From the cell containing the given text, extract its center point as [X, Y] coordinate. 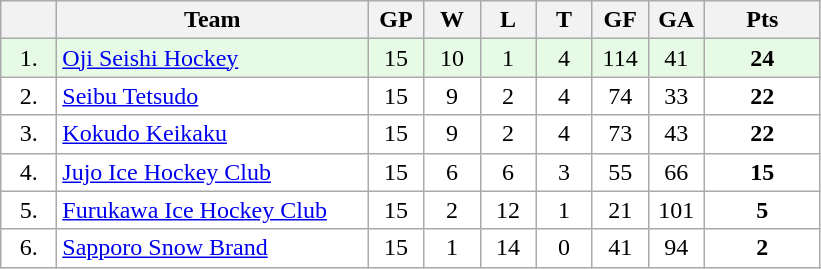
1. [29, 58]
Jujo Ice Hockey Club [212, 172]
24 [762, 58]
66 [676, 172]
T [564, 20]
3. [29, 134]
12 [508, 210]
74 [620, 96]
Furukawa Ice Hockey Club [212, 210]
2. [29, 96]
21 [620, 210]
GA [676, 20]
Team [212, 20]
101 [676, 210]
94 [676, 248]
GF [620, 20]
6. [29, 248]
3 [564, 172]
0 [564, 248]
Kokudo Keikaku [212, 134]
5 [762, 210]
Oji Seishi Hockey [212, 58]
55 [620, 172]
10 [452, 58]
33 [676, 96]
5. [29, 210]
114 [620, 58]
Seibu Tetsudo [212, 96]
L [508, 20]
W [452, 20]
Sapporo Snow Brand [212, 248]
GP [396, 20]
4. [29, 172]
43 [676, 134]
14 [508, 248]
73 [620, 134]
Pts [762, 20]
